Locate the cell with the specified text and output its [X, Y] center coordinate. 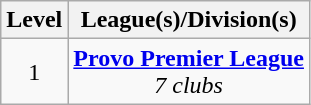
Level [34, 20]
Provo Premier League7 clubs [189, 72]
League(s)/Division(s) [189, 20]
1 [34, 72]
